Search for the cell housing the specified text and yield its [X, Y] center coordinate. 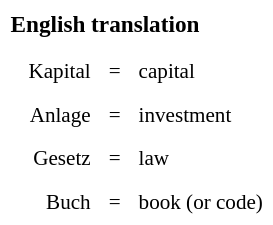
book (or code) [200, 202]
capital [200, 71]
Gesetz [60, 158]
Buch [60, 202]
Kapital [60, 71]
law [200, 158]
English translation [136, 24]
investment [200, 114]
Anlage [60, 114]
